Pinpoint the cell where the given text exists, returning its [X, Y] midpoint coordinate. 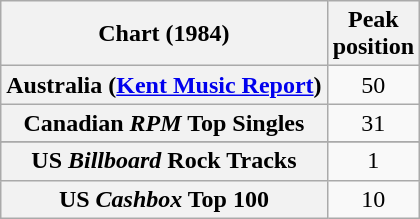
US Billboard Rock Tracks [164, 161]
50 [373, 85]
US Cashbox Top 100 [164, 199]
Peakposition [373, 34]
31 [373, 123]
10 [373, 199]
Australia (Kent Music Report) [164, 85]
1 [373, 161]
Canadian RPM Top Singles [164, 123]
Chart (1984) [164, 34]
